From the cell containing the given text, extract its center point as (x, y) coordinate. 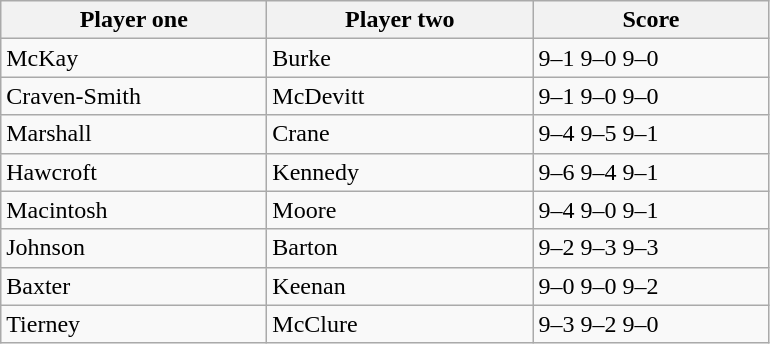
Johnson (134, 248)
Baxter (134, 286)
Macintosh (134, 210)
Keenan (400, 286)
9–3 9–2 9–0 (651, 324)
Moore (400, 210)
Kennedy (400, 172)
Player two (400, 20)
McDevitt (400, 96)
Craven-Smith (134, 96)
9–0 9–0 9–2 (651, 286)
Player one (134, 20)
Barton (400, 248)
Tierney (134, 324)
Score (651, 20)
9–4 9–0 9–1 (651, 210)
9–4 9–5 9–1 (651, 134)
McClure (400, 324)
Crane (400, 134)
Burke (400, 58)
9–6 9–4 9–1 (651, 172)
9–2 9–3 9–3 (651, 248)
Hawcroft (134, 172)
Marshall (134, 134)
McKay (134, 58)
